Extract the (x, y) coordinate from the center of the cell holding the provided text.  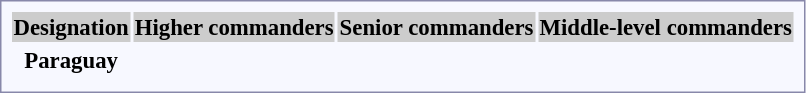
Paraguay (71, 60)
Middle-level commanders (666, 27)
Senior commanders (436, 27)
Higher commanders (234, 27)
Designation (71, 27)
